Output the [X, Y] coordinate of the center of the cell containing the given text.  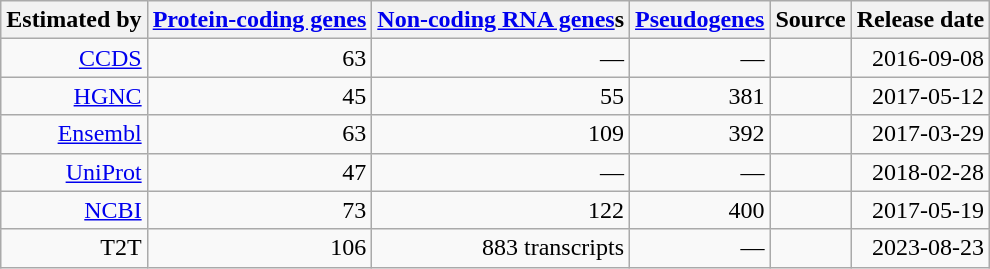
NCBI [74, 210]
47 [260, 172]
55 [501, 96]
109 [501, 134]
122 [501, 210]
2023-08-23 [920, 248]
HGNC [74, 96]
2017-05-19 [920, 210]
Non-coding RNA geness [501, 20]
CCDS [74, 58]
883 transcripts [501, 248]
2017-03-29 [920, 134]
UniProt [74, 172]
2018-02-28 [920, 172]
2016-09-08 [920, 58]
T2T [74, 248]
45 [260, 96]
Pseudogenes [700, 20]
Source [810, 20]
Protein-coding genes [260, 20]
381 [700, 96]
Estimated by [74, 20]
392 [700, 134]
106 [260, 248]
Ensembl [74, 134]
Release date [920, 20]
73 [260, 210]
2017-05-12 [920, 96]
400 [700, 210]
